Capture the cell that displays the provided text and extract its [x, y] central coordinate. 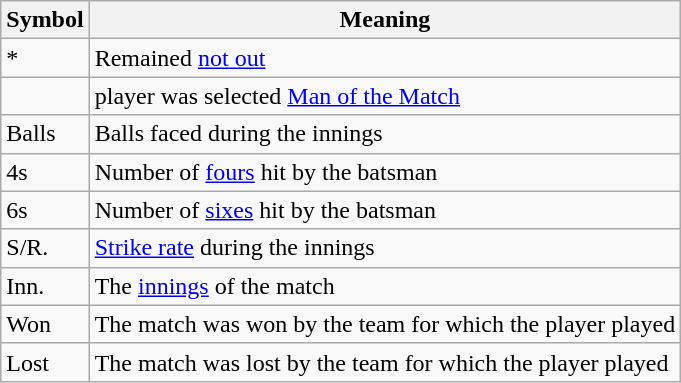
The match was lost by the team for which the player played [385, 362]
Meaning [385, 20]
The innings of the match [385, 286]
Number of fours hit by the batsman [385, 172]
Symbol [45, 20]
The match was won by the team for which the player played [385, 324]
player was selected Man of the Match [385, 96]
4s [45, 172]
Balls faced during the innings [385, 134]
Strike rate during the innings [385, 248]
Lost [45, 362]
Balls [45, 134]
Number of sixes hit by the batsman [385, 210]
Inn. [45, 286]
S/R. [45, 248]
* [45, 58]
Won [45, 324]
6s [45, 210]
Remained not out [385, 58]
